Return the (X, Y) coordinate for the center point of the cell that contains the specified text.  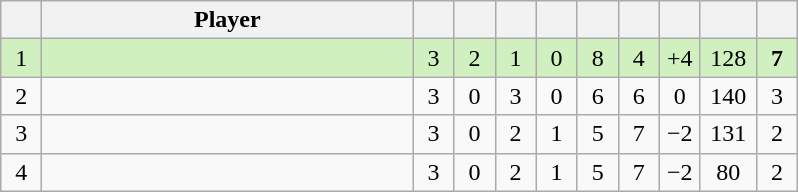
131 (728, 134)
140 (728, 96)
8 (598, 58)
128 (728, 58)
+4 (680, 58)
80 (728, 172)
Player (228, 20)
